Scan for the cell matching the given text and deliver its (X, Y) coordinate at center. 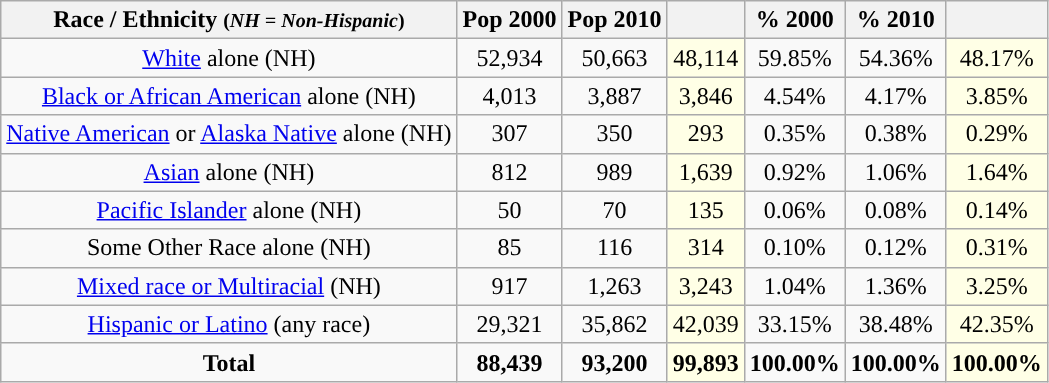
38.48% (896, 324)
59.85% (794, 58)
0.08% (896, 210)
Native American or Alaska Native alone (NH) (229, 134)
Hispanic or Latino (any race) (229, 324)
0.06% (794, 210)
50,663 (614, 58)
88,439 (510, 362)
Pop 2010 (614, 20)
% 2010 (896, 20)
4.54% (794, 96)
0.10% (794, 248)
307 (510, 134)
116 (614, 248)
0.38% (896, 134)
917 (510, 286)
93,200 (614, 362)
52,934 (510, 58)
70 (614, 210)
0.92% (794, 172)
35,862 (614, 324)
50 (510, 210)
Asian alone (NH) (229, 172)
Total (229, 362)
1.04% (794, 286)
812 (510, 172)
135 (706, 210)
989 (614, 172)
1.06% (896, 172)
48,114 (706, 58)
3,887 (614, 96)
33.15% (794, 324)
48.17% (996, 58)
3.85% (996, 96)
29,321 (510, 324)
54.36% (896, 58)
3,243 (706, 286)
% 2000 (794, 20)
4.17% (896, 96)
1,263 (614, 286)
42.35% (996, 324)
85 (510, 248)
0.14% (996, 210)
4,013 (510, 96)
0.12% (896, 248)
314 (706, 248)
1,639 (706, 172)
1.36% (896, 286)
Pacific Islander alone (NH) (229, 210)
Pop 2000 (510, 20)
42,039 (706, 324)
350 (614, 134)
3,846 (706, 96)
0.29% (996, 134)
1.64% (996, 172)
Race / Ethnicity (NH = Non-Hispanic) (229, 20)
0.35% (794, 134)
293 (706, 134)
White alone (NH) (229, 58)
99,893 (706, 362)
Some Other Race alone (NH) (229, 248)
3.25% (996, 286)
Mixed race or Multiracial (NH) (229, 286)
Black or African American alone (NH) (229, 96)
0.31% (996, 248)
